Capture the cell that displays the provided text and extract its (x, y) central coordinate. 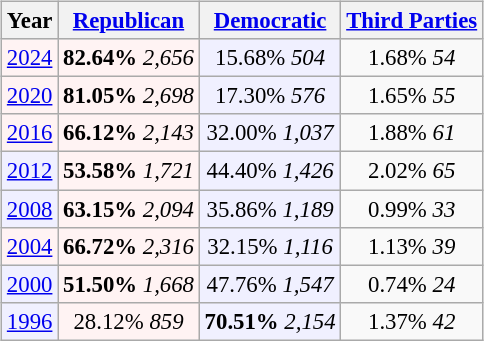
1.37% 42 (412, 321)
63.15% 2,094 (129, 209)
2004 (30, 246)
32.15% 1,116 (270, 246)
1996 (30, 321)
Democratic (270, 21)
2008 (30, 209)
2.02% 65 (412, 171)
32.00% 1,037 (270, 133)
Republican (129, 21)
70.51% 2,154 (270, 321)
66.12% 2,143 (129, 133)
17.30% 576 (270, 96)
28.12% 859 (129, 321)
2000 (30, 284)
2012 (30, 171)
Year (30, 21)
35.86% 1,189 (270, 209)
15.68% 504 (270, 58)
2024 (30, 58)
1.88% 61 (412, 133)
44.40% 1,426 (270, 171)
51.50% 1,668 (129, 284)
Third Parties (412, 21)
1.13% 39 (412, 246)
53.58% 1,721 (129, 171)
0.99% 33 (412, 209)
82.64% 2,656 (129, 58)
47.76% 1,547 (270, 284)
1.65% 55 (412, 96)
1.68% 54 (412, 58)
2016 (30, 133)
81.05% 2,698 (129, 96)
0.74% 24 (412, 284)
2020 (30, 96)
66.72% 2,316 (129, 246)
